Scan for the cell matching the given text and deliver its (x, y) coordinate at center. 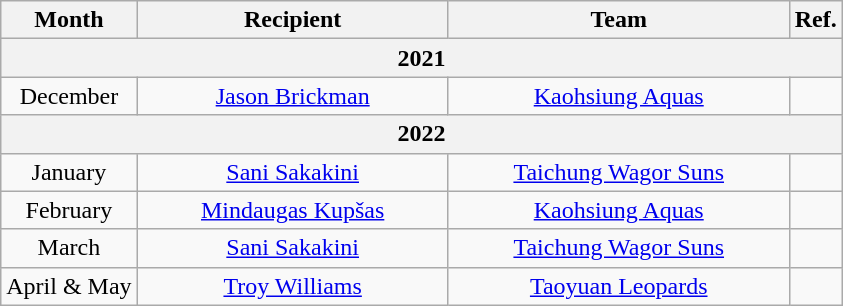
Team (618, 20)
2021 (422, 58)
Recipient (292, 20)
Month (69, 20)
Troy Williams (292, 286)
Ref. (816, 20)
December (69, 96)
January (69, 172)
2022 (422, 134)
Mindaugas Kupšas (292, 210)
April & May (69, 286)
Jason Brickman (292, 96)
February (69, 210)
Taoyuan Leopards (618, 286)
March (69, 248)
